Determine the [x, y] coordinate at the center of the cell enclosing the given text.  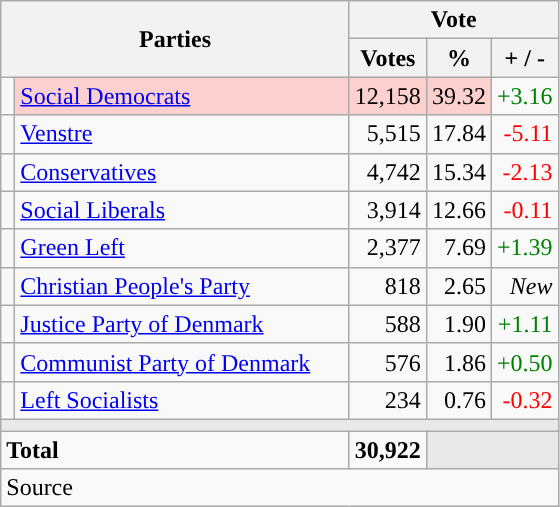
-0.11 [524, 210]
+1.11 [524, 324]
New [524, 286]
Votes [388, 58]
+3.16 [524, 96]
-2.13 [524, 172]
5,515 [388, 134]
3,914 [388, 210]
Total [176, 449]
2,377 [388, 248]
% [458, 58]
Conservatives [182, 172]
2.65 [458, 286]
17.84 [458, 134]
4,742 [388, 172]
0.76 [458, 400]
Vote [454, 20]
1.90 [458, 324]
Source [280, 488]
Green Left [182, 248]
Justice Party of Denmark [182, 324]
39.32 [458, 96]
30,922 [388, 449]
234 [388, 400]
818 [388, 286]
12.66 [458, 210]
Christian People's Party [182, 286]
7.69 [458, 248]
Left Socialists [182, 400]
-0.32 [524, 400]
1.86 [458, 362]
+1.39 [524, 248]
Social Liberals [182, 210]
Venstre [182, 134]
12,158 [388, 96]
576 [388, 362]
Social Democrats [182, 96]
588 [388, 324]
+0.50 [524, 362]
-5.11 [524, 134]
15.34 [458, 172]
Parties [176, 39]
Communist Party of Denmark [182, 362]
+ / - [524, 58]
